Detect which cell encompasses the target text, then output its (X, Y) center coordinate. 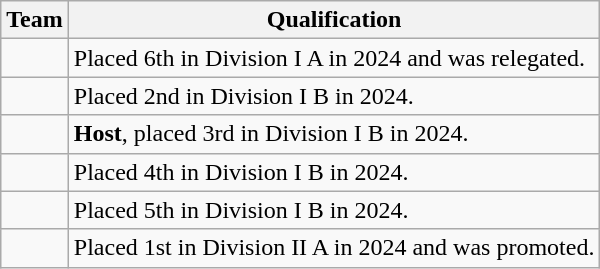
Placed 6th in Division I A in 2024 and was relegated. (334, 58)
Placed 1st in Division II A in 2024 and was promoted. (334, 248)
Placed 5th in Division I B in 2024. (334, 210)
Host, placed 3rd in Division I B in 2024. (334, 134)
Team (35, 20)
Placed 4th in Division I B in 2024. (334, 172)
Placed 2nd in Division I B in 2024. (334, 96)
Qualification (334, 20)
